Search for the cell housing the specified text and yield its (x, y) center coordinate. 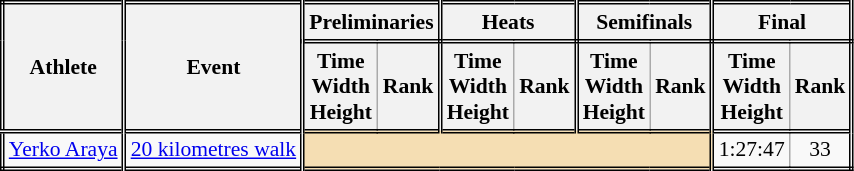
Yerko Araya (63, 150)
Athlete (63, 67)
1:27:47 (751, 150)
33 (821, 150)
Heats (508, 22)
Event (214, 67)
20 kilometres walk (214, 150)
Preliminaries (372, 22)
Semifinals (644, 22)
Final (782, 22)
